Provide the [X, Y] coordinate of the cell's center where the given text is located.  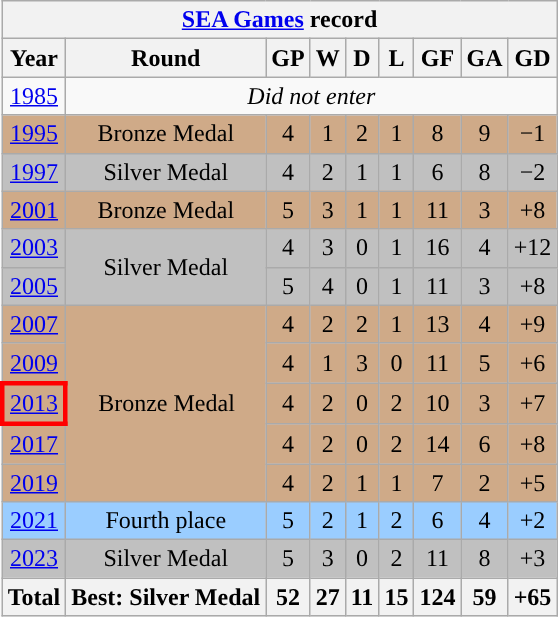
2013 [34, 404]
+9 [532, 324]
+2 [532, 521]
GF [438, 58]
2005 [34, 286]
2021 [34, 521]
2007 [34, 324]
D [362, 58]
L [396, 58]
16 [438, 248]
7 [438, 483]
GP [288, 58]
27 [328, 597]
GA [484, 58]
Round [166, 58]
2019 [34, 483]
Year [34, 58]
52 [288, 597]
15 [396, 597]
+5 [532, 483]
GD [532, 58]
−2 [532, 172]
Fourth place [166, 521]
2009 [34, 363]
1997 [34, 172]
124 [438, 597]
2017 [34, 444]
W [328, 58]
Total [34, 597]
13 [438, 324]
14 [438, 444]
2003 [34, 248]
9 [484, 134]
+6 [532, 363]
2001 [34, 210]
2023 [34, 559]
−1 [532, 134]
+7 [532, 404]
Did not enter [312, 96]
SEA Games record [280, 20]
+65 [532, 597]
Best: Silver Medal [166, 597]
1995 [34, 134]
1985 [34, 96]
10 [438, 404]
+3 [532, 559]
59 [484, 597]
+12 [532, 248]
